Extract the [X, Y] coordinate from the center of the cell holding the provided text.  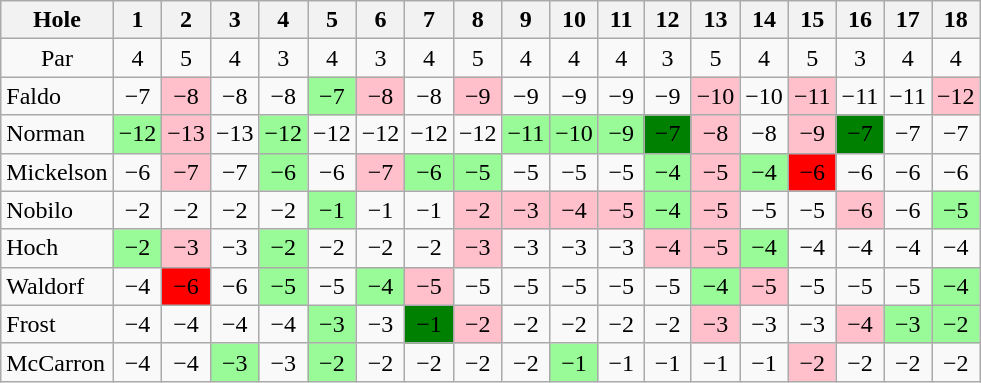
6 [380, 20]
Mickelson [57, 172]
McCarron [57, 362]
16 [860, 20]
Norman [57, 134]
18 [956, 20]
Waldorf [57, 286]
Par [57, 58]
Hole [57, 20]
2 [186, 20]
7 [430, 20]
8 [478, 20]
11 [621, 20]
15 [812, 20]
10 [574, 20]
9 [526, 20]
1 [138, 20]
12 [668, 20]
13 [716, 20]
17 [908, 20]
Frost [57, 324]
14 [764, 20]
Faldo [57, 96]
Nobilo [57, 210]
Hoch [57, 248]
